Scan for the cell matching the given text and deliver its (x, y) coordinate at center. 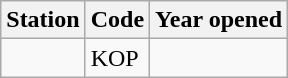
Year opened (219, 20)
Code (117, 20)
Station (43, 20)
KOP (117, 58)
